Scan for the cell matching the given text and deliver its [x, y] coordinate at center. 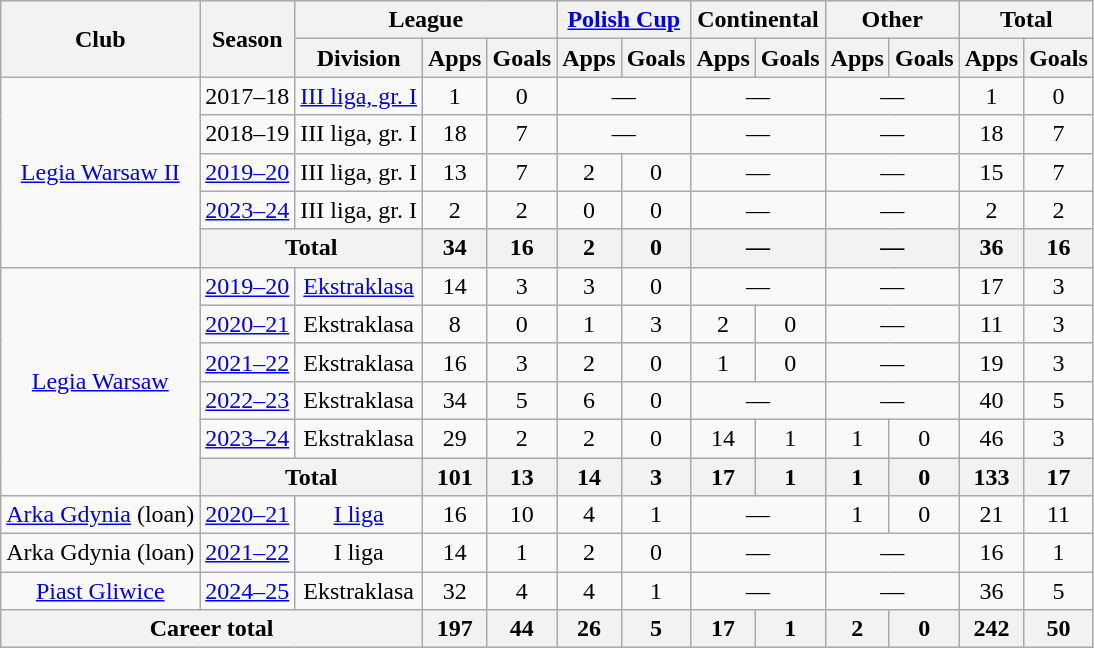
2024–25 [248, 591]
197 [455, 629]
32 [455, 591]
50 [1059, 629]
26 [589, 629]
Division [359, 58]
6 [589, 400]
2022–23 [248, 400]
8 [455, 324]
29 [455, 438]
Continental [758, 20]
Piast Gliwice [100, 591]
101 [455, 477]
21 [991, 515]
44 [522, 629]
2018–19 [248, 134]
League [426, 20]
46 [991, 438]
133 [991, 477]
40 [991, 400]
19 [991, 362]
2017–18 [248, 96]
Season [248, 39]
15 [991, 172]
Club [100, 39]
242 [991, 629]
Other [892, 20]
Legia Warsaw [100, 381]
Career total [212, 629]
Legia Warsaw II [100, 172]
10 [522, 515]
Polish Cup [624, 20]
